Find where the given text appears and provide that cell's center as (X, Y) coordinate. 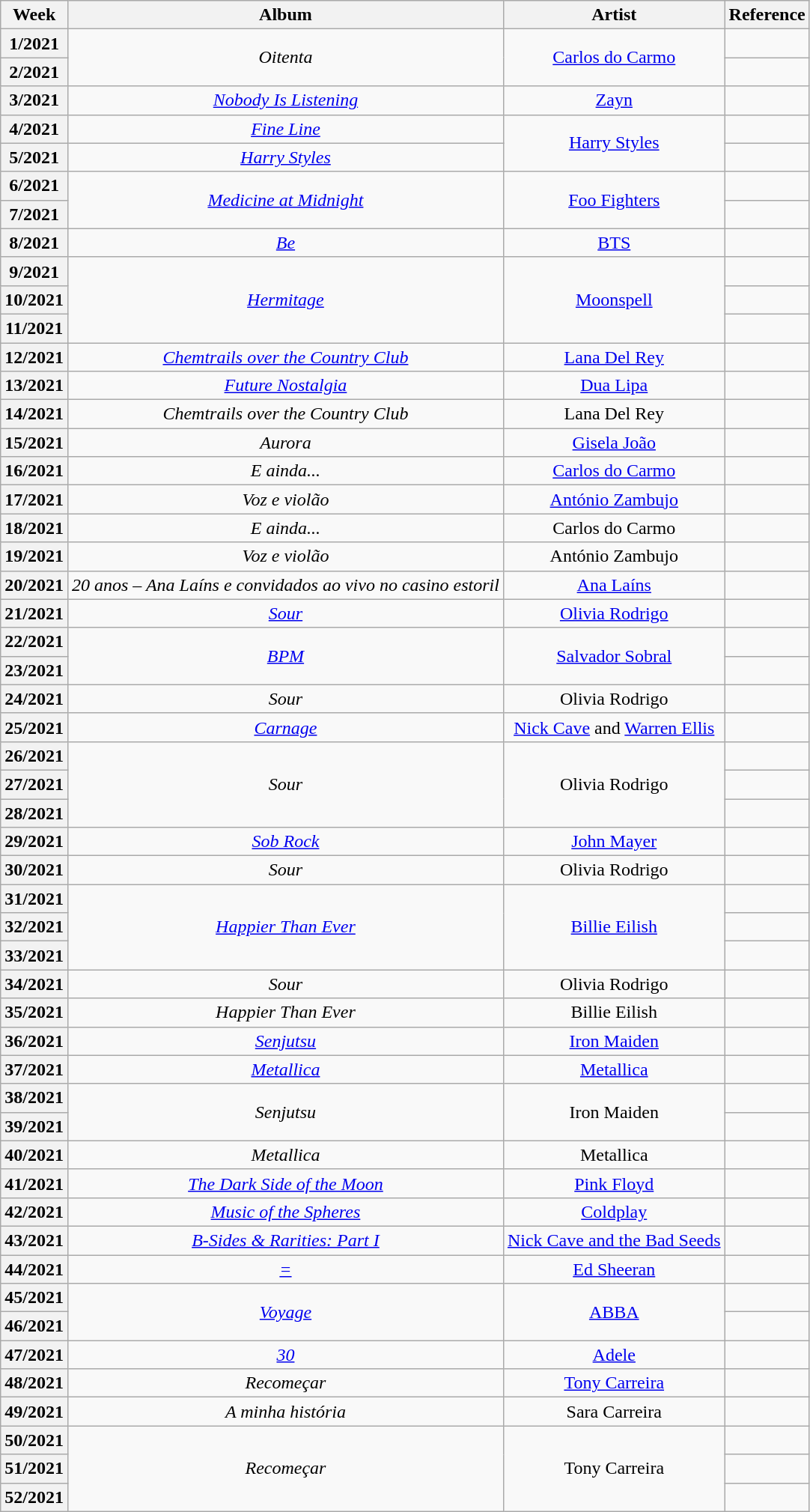
45/2021 (34, 1298)
Be (285, 243)
30 (285, 1355)
Voyage (285, 1312)
ABBA (614, 1312)
34/2021 (34, 984)
17/2021 (34, 500)
37/2021 (34, 1069)
Ana Laíns (614, 585)
38/2021 (34, 1098)
15/2021 (34, 443)
Ed Sheeran (614, 1269)
43/2021 (34, 1240)
2/2021 (34, 72)
Artist (614, 15)
Medicine at Midnight (285, 200)
41/2021 (34, 1183)
11/2021 (34, 328)
18/2021 (34, 528)
6/2021 (34, 186)
22/2021 (34, 642)
30/2021 (34, 870)
Coldplay (614, 1212)
47/2021 (34, 1355)
John Mayer (614, 842)
Album (285, 15)
Nick Cave and the Bad Seeds (614, 1240)
Pink Floyd (614, 1183)
Salvador Sobral (614, 656)
BPM (285, 656)
Oitenta (285, 58)
40/2021 (34, 1155)
20/2021 (34, 585)
39/2021 (34, 1126)
Moonspell (614, 300)
Dua Lipa (614, 386)
25/2021 (34, 727)
27/2021 (34, 784)
44/2021 (34, 1269)
7/2021 (34, 214)
Fine Line (285, 129)
Sara Carreira (614, 1412)
13/2021 (34, 386)
Aurora (285, 443)
Carnage (285, 727)
10/2021 (34, 300)
1/2021 (34, 43)
3/2021 (34, 100)
51/2021 (34, 1469)
Sob Rock (285, 842)
Gisela João (614, 443)
48/2021 (34, 1383)
33/2021 (34, 956)
36/2021 (34, 1041)
Music of the Spheres (285, 1212)
Week (34, 15)
52/2021 (34, 1497)
24/2021 (34, 699)
12/2021 (34, 357)
50/2021 (34, 1440)
9/2021 (34, 271)
Reference (767, 15)
A minha história (285, 1412)
Nobody Is Listening (285, 100)
21/2021 (34, 613)
26/2021 (34, 756)
28/2021 (34, 813)
20 anos – Ana Laíns e convidados ao vivo no casino estoril (285, 585)
31/2021 (34, 899)
Nick Cave and Warren Ellis (614, 727)
= (285, 1269)
42/2021 (34, 1212)
BTS (614, 243)
8/2021 (34, 243)
14/2021 (34, 414)
35/2021 (34, 1012)
29/2021 (34, 842)
Zayn (614, 100)
Foo Fighters (614, 200)
32/2021 (34, 927)
4/2021 (34, 129)
Hermitage (285, 300)
Adele (614, 1355)
23/2021 (34, 670)
B-Sides & Rarities: Part I (285, 1240)
19/2021 (34, 556)
46/2021 (34, 1326)
Future Nostalgia (285, 386)
16/2021 (34, 471)
The Dark Side of the Moon (285, 1183)
49/2021 (34, 1412)
5/2021 (34, 157)
